Determine the (X, Y) coordinate at the center of the cell enclosing the given text.  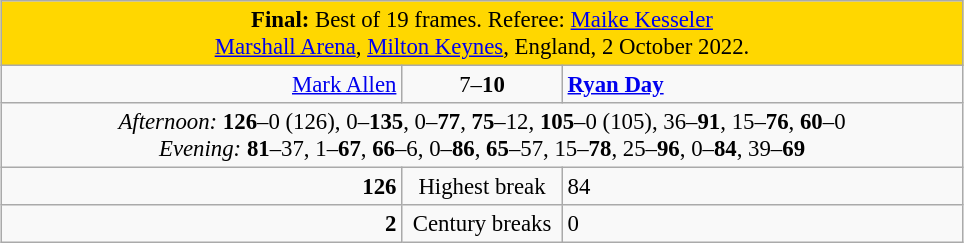
Ryan Day (762, 85)
Afternoon: 126–0 (126), 0–135, 0–77, 75–12, 105–0 (105), 36–91, 15–76, 60–0 Evening: 81–37, 1–67, 66–6, 0–86, 65–57, 15–78, 25–96, 0–84, 39–69 (482, 136)
2 (202, 224)
Highest break (482, 187)
126 (202, 187)
7–10 (482, 85)
Century breaks (482, 224)
Final: Best of 19 frames. Referee: Maike Kesseler Marshall Arena, Milton Keynes, England, 2 October 2022. (482, 34)
Mark Allen (202, 85)
0 (762, 224)
84 (762, 187)
